Output the (X, Y) coordinate of the center of the cell containing the given text.  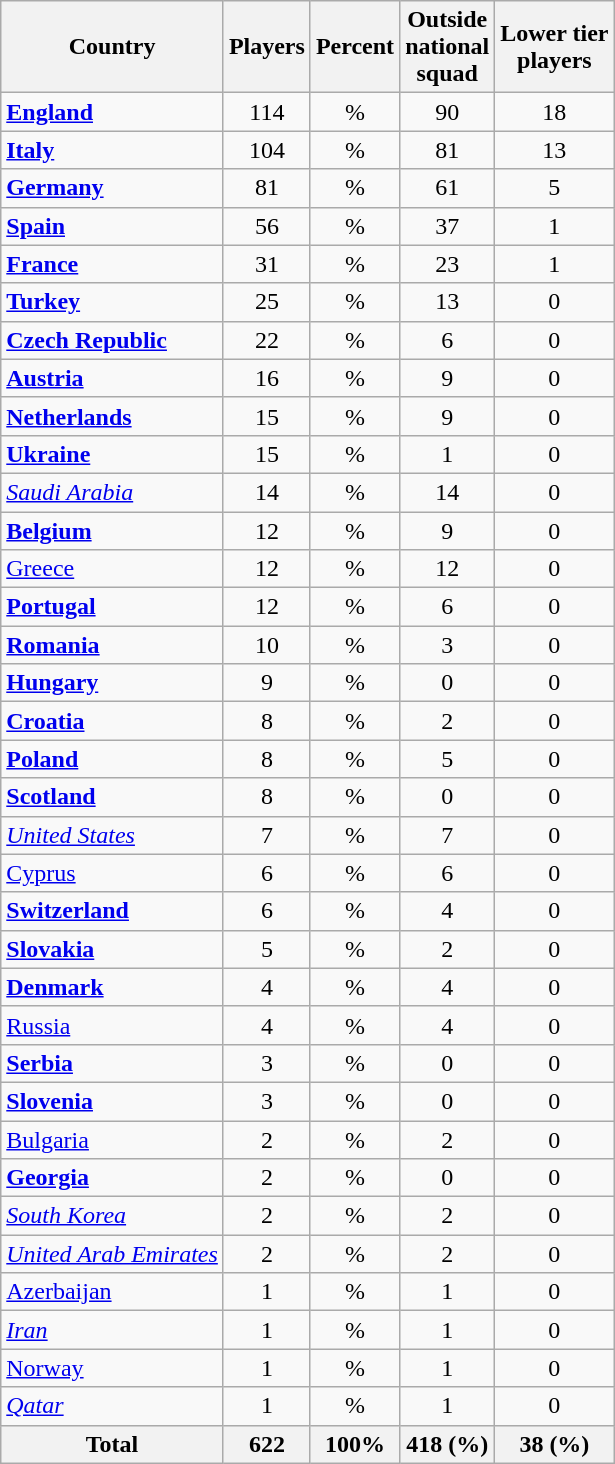
38 (%) (554, 1444)
16 (266, 378)
Qatar (112, 1406)
37 (448, 226)
100% (354, 1444)
18 (554, 112)
25 (266, 302)
Austria (112, 378)
Turkey (112, 302)
United States (112, 835)
Scotland (112, 797)
Poland (112, 759)
Netherlands (112, 416)
Russia (112, 1025)
England (112, 112)
Germany (112, 188)
Bulgaria (112, 1139)
France (112, 264)
Belgium (112, 531)
31 (266, 264)
Iran (112, 1330)
90 (448, 112)
10 (266, 645)
Norway (112, 1368)
Players (266, 47)
114 (266, 112)
Slovakia (112, 949)
61 (448, 188)
104 (266, 150)
Serbia (112, 1063)
Ukraine (112, 454)
South Korea (112, 1216)
Greece (112, 569)
Slovenia (112, 1101)
Azerbaijan (112, 1292)
Country (112, 47)
Czech Republic (112, 340)
22 (266, 340)
United Arab Emirates (112, 1254)
Total (112, 1444)
622 (266, 1444)
Outsidenationalsquad (448, 47)
418 (%) (448, 1444)
Croatia (112, 721)
Percent (354, 47)
Cyprus (112, 873)
Spain (112, 226)
Saudi Arabia (112, 492)
Italy (112, 150)
Portugal (112, 607)
Hungary (112, 683)
Switzerland (112, 911)
23 (448, 264)
Lower tier players (554, 47)
Denmark (112, 987)
Romania (112, 645)
Georgia (112, 1178)
56 (266, 226)
